Detect which cell encompasses the target text, then output its (x, y) center coordinate. 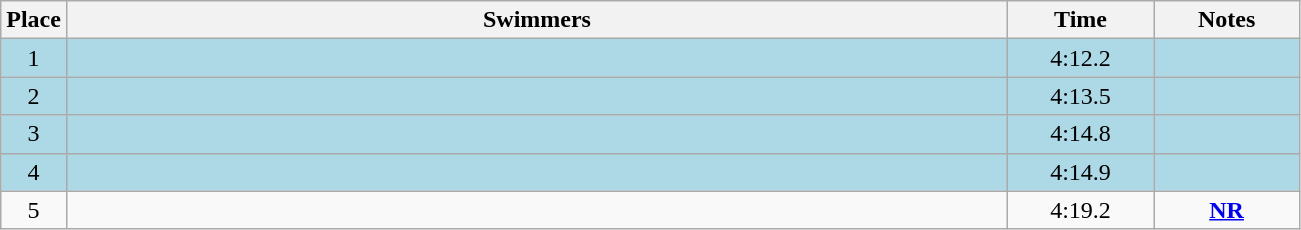
Place (34, 20)
4:12.2 (1081, 58)
1 (34, 58)
4:14.9 (1081, 172)
4:13.5 (1081, 96)
NR (1227, 210)
4:19.2 (1081, 210)
5 (34, 210)
Notes (1227, 20)
Time (1081, 20)
4 (34, 172)
Swimmers (536, 20)
4:14.8 (1081, 134)
2 (34, 96)
3 (34, 134)
